Capture the cell that displays the provided text and extract its (X, Y) central coordinate. 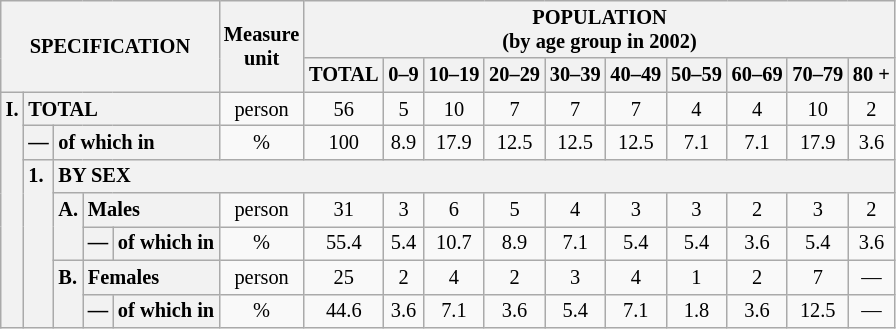
10.7 (454, 243)
50–59 (696, 75)
1 (696, 277)
B. (68, 294)
56 (344, 109)
0–9 (403, 75)
31 (344, 210)
BY SEX (474, 176)
Females (151, 277)
10–19 (454, 75)
1. (38, 243)
70–79 (818, 75)
60–69 (758, 75)
POPULATION (by age group in 2002) (600, 29)
6 (454, 210)
44.6 (344, 311)
80 + (872, 75)
Males (151, 210)
SPECIFICATION (110, 46)
40–49 (636, 75)
A. (68, 226)
30–39 (576, 75)
55.4 (344, 243)
100 (344, 142)
1.8 (696, 311)
20–29 (514, 75)
25 (344, 277)
I. (12, 210)
Measure unit (262, 46)
